Extract the (X, Y) coordinate from the center of the cell holding the provided text.  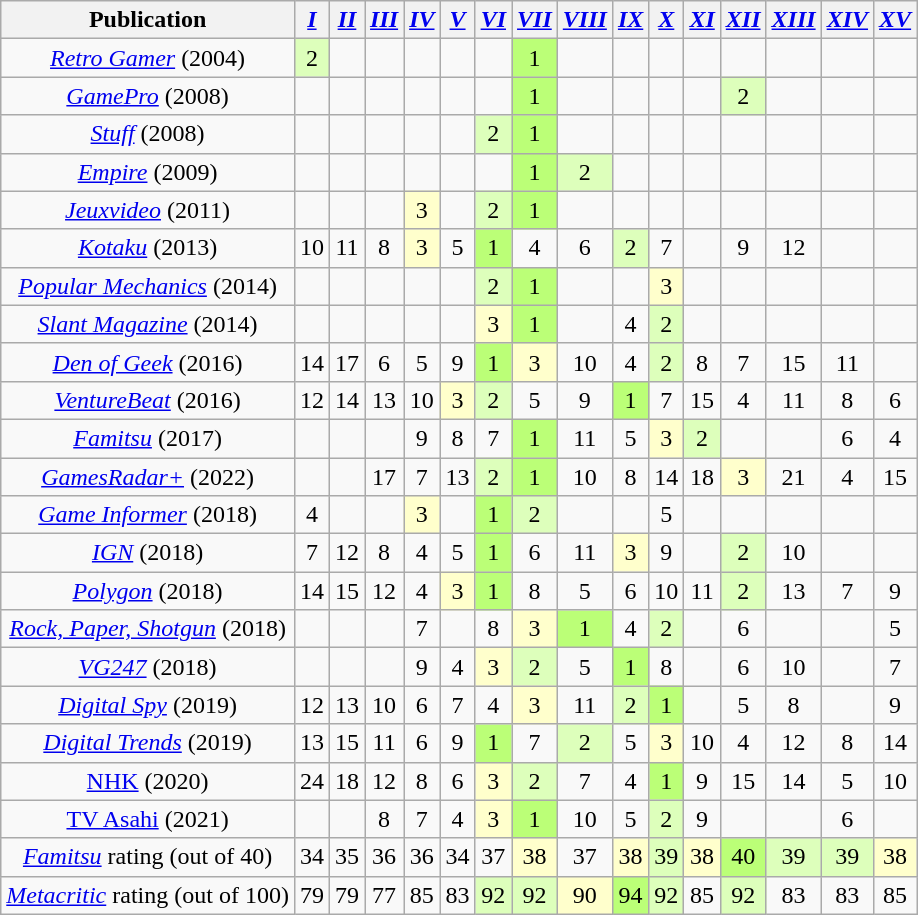
I (312, 20)
21 (794, 477)
VG247 (2018) (148, 667)
35 (346, 857)
Retro Gamer (2004) (148, 58)
XI (702, 20)
IX (630, 20)
XV (896, 20)
Stuff (2008) (148, 134)
Jeuxvideo (2011) (148, 210)
Metacritic rating (out of 100) (148, 895)
Game Informer (2018) (148, 515)
24 (312, 781)
VIII (584, 20)
Kotaku (2013) (148, 248)
Polygon (2018) (148, 591)
40 (743, 857)
GamePro (2008) (148, 96)
XIII (794, 20)
IV (422, 20)
VI (493, 20)
XIV (847, 20)
NHK (2020) (148, 781)
TV Asahi (2021) (148, 819)
Den of Geek (2016) (148, 362)
X (666, 20)
GamesRadar+ (2022) (148, 477)
II (346, 20)
77 (384, 895)
Rock, Paper, Shotgun (2018) (148, 629)
94 (630, 895)
90 (584, 895)
Famitsu rating (out of 40) (148, 857)
V (458, 20)
Digital Spy (2019) (148, 705)
IGN (2018) (148, 553)
Empire (2009) (148, 172)
VII (535, 20)
Slant Magazine (2014) (148, 324)
III (384, 20)
XII (743, 20)
Famitsu (2017) (148, 438)
Digital Trends (2019) (148, 743)
VentureBeat (2016) (148, 400)
Popular Mechanics (2014) (148, 286)
Publication (148, 20)
